Provide the [x, y] coordinate of the cell's center where the given text is located.  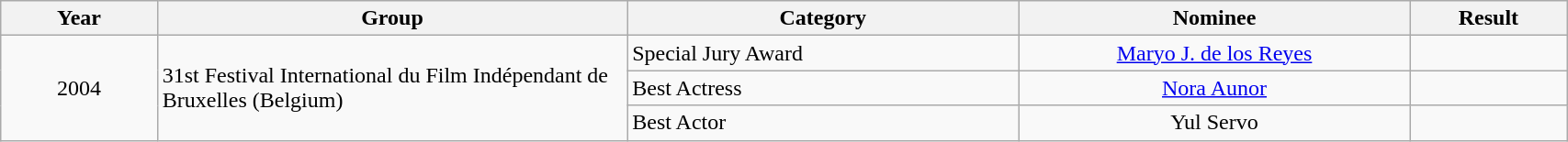
2004 [79, 88]
Group [391, 18]
Best Actress [823, 88]
Yul Servo [1214, 123]
Category [823, 18]
Nora Aunor [1214, 88]
Best Actor [823, 123]
31st Festival International du Film Indépendant de Bruxelles (Belgium) [391, 88]
Special Jury Award [823, 53]
Result [1488, 18]
Maryo J. de los Reyes [1214, 53]
Nominee [1214, 18]
Year [79, 18]
